For the text-containing cell, return its midpoint in (x, y) coordinate format. 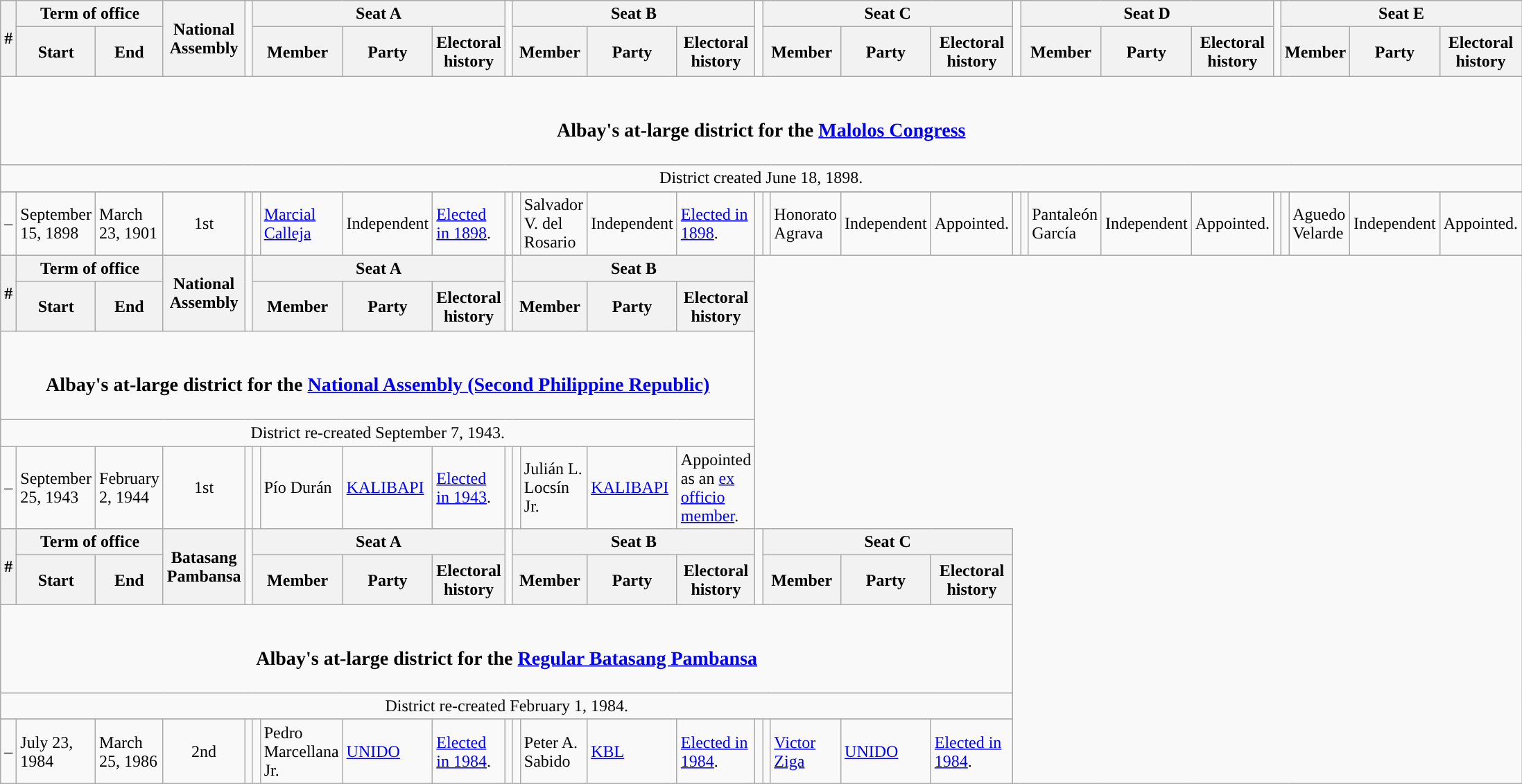
Albay's at-large district for the Regular Batasang Pambansa (507, 649)
September 15, 1898 (56, 223)
KBL (632, 751)
February 2, 1944 (130, 488)
Albay's at-large district for the Malolos Congress (761, 121)
Albay's at-large district for the National Assembly (Second Philippine Republic) (378, 376)
Elected in 1943. (469, 488)
Salvador V. del Rosario (553, 223)
Honorato Agrava (806, 223)
March 23, 1901 (130, 223)
District created June 18, 1898. (761, 178)
July 23, 1984 (56, 751)
Pío Durán (301, 488)
District re-created February 1, 1984. (507, 706)
Aguedo Velarde (1320, 223)
Pedro Marcellana Jr. (301, 751)
Appointed as an ex officio member. (716, 488)
BatasangPambansa (204, 567)
Seat E (1402, 14)
Pantaleón García (1065, 223)
September 25, 1943 (56, 488)
Peter A. Sabido (553, 751)
March 25, 1986 (130, 751)
2nd (204, 751)
Seat D (1147, 14)
Marcial Calleja (301, 223)
Victor Ziga (806, 751)
Julián L. Locsín Jr. (553, 488)
District re-created September 7, 1943. (378, 433)
